Search for the cell housing the specified text and yield its [x, y] center coordinate. 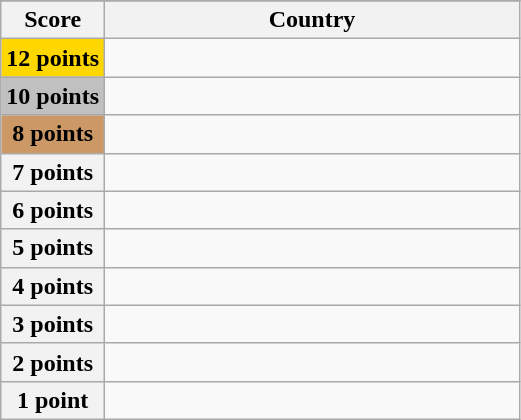
12 points [53, 58]
3 points [53, 324]
Score [53, 20]
5 points [53, 248]
6 points [53, 210]
7 points [53, 172]
8 points [53, 134]
4 points [53, 286]
2 points [53, 362]
1 point [53, 400]
Country [312, 20]
10 points [53, 96]
